From the cell containing the given text, extract its center point as [x, y] coordinate. 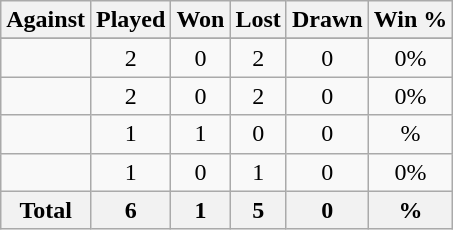
6 [130, 210]
Won [200, 20]
Against [46, 20]
Total [46, 210]
5 [258, 210]
Win % [410, 20]
Played [130, 20]
Drawn [327, 20]
Lost [258, 20]
